Find where the given text appears and provide that cell's center as [x, y] coordinate. 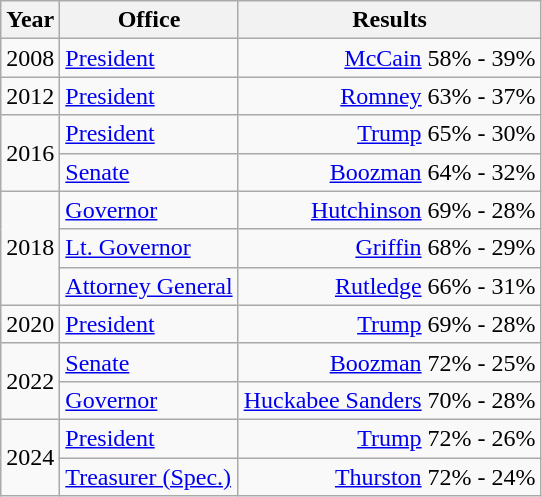
Trump 72% - 26% [390, 438]
Boozman 72% - 25% [390, 362]
2008 [30, 58]
2022 [30, 381]
Romney 63% - 37% [390, 96]
2020 [30, 324]
McCain 58% - 39% [390, 58]
Hutchinson 69% - 28% [390, 210]
Year [30, 20]
Griffin 68% - 29% [390, 248]
Lt. Governor [149, 248]
Boozman 64% - 32% [390, 172]
Trump 65% - 30% [390, 134]
Results [390, 20]
Office [149, 20]
Huckabee Sanders 70% - 28% [390, 400]
Rutledge 66% - 31% [390, 286]
Attorney General [149, 286]
Thurston 72% - 24% [390, 477]
2012 [30, 96]
2016 [30, 153]
2024 [30, 457]
Trump 69% - 28% [390, 324]
2018 [30, 248]
Treasurer (Spec.) [149, 477]
